Return the [x, y] coordinate for the center point of the cell that contains the specified text.  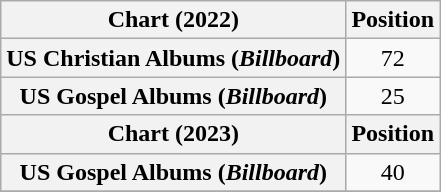
Chart (2022) [174, 20]
Chart (2023) [174, 134]
US Christian Albums (Billboard) [174, 58]
72 [393, 58]
40 [393, 172]
25 [393, 96]
